Provide the (x, y) coordinate of the cell's center where the given text is located.  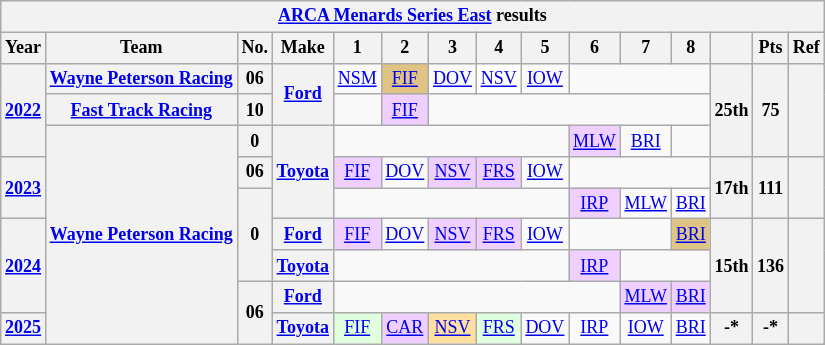
CAR (405, 328)
Pts (771, 48)
2022 (24, 110)
2025 (24, 328)
6 (594, 48)
NSM (357, 78)
7 (646, 48)
Team (141, 48)
No. (254, 48)
111 (771, 188)
25th (732, 110)
1 (357, 48)
15th (732, 266)
3 (453, 48)
2024 (24, 266)
4 (498, 48)
Year (24, 48)
5 (545, 48)
2023 (24, 188)
17th (732, 188)
136 (771, 266)
Make (302, 48)
Ref (806, 48)
8 (690, 48)
ARCA Menards Series East results (412, 16)
75 (771, 110)
10 (254, 110)
2 (405, 48)
Fast Track Racing (141, 110)
